Output the [X, Y] coordinate of the center of the cell containing the given text.  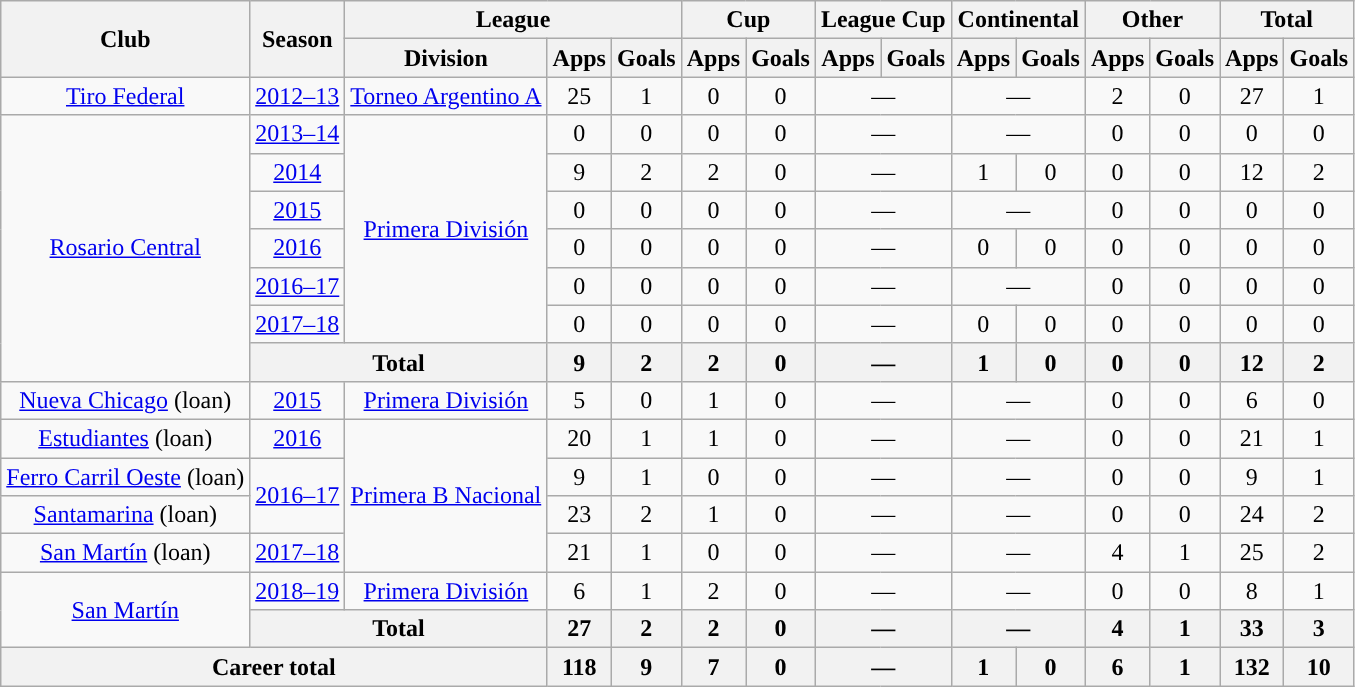
132 [1252, 667]
Santamarina (loan) [126, 515]
33 [1252, 629]
2014 [298, 172]
League Cup [883, 20]
Cup [748, 20]
Primera B Nacional [446, 495]
2018–19 [298, 591]
Estudiantes (loan) [126, 438]
Tiro Federal [126, 96]
Rosario Central [126, 248]
Nueva Chicago (loan) [126, 400]
10 [1319, 667]
Torneo Argentino A [446, 96]
23 [579, 515]
118 [579, 667]
Other [1152, 20]
2012–13 [298, 96]
2013–14 [298, 134]
3 [1319, 629]
San Martín (loan) [126, 553]
7 [713, 667]
24 [1252, 515]
San Martín [126, 610]
Career total [274, 667]
Ferro Carril Oeste (loan) [126, 477]
Continental [1018, 20]
League [513, 20]
20 [579, 438]
8 [1252, 591]
Season [298, 39]
Division [446, 58]
5 [579, 400]
Club [126, 39]
